For the text-containing cell, return its midpoint in (X, Y) coordinate format. 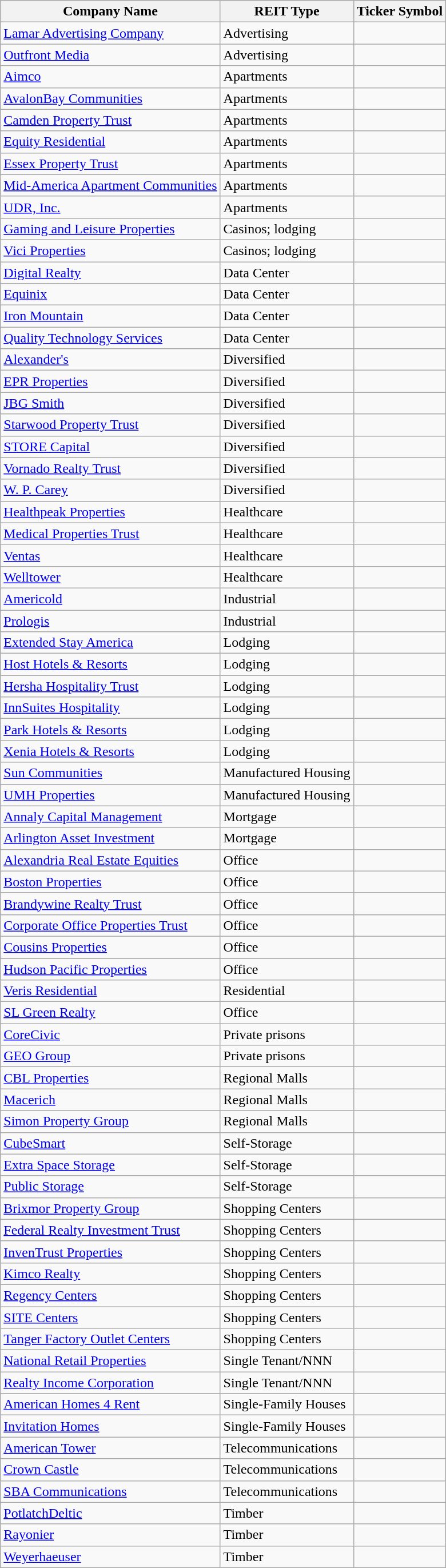
Quality Technology Services (110, 338)
National Retail Properties (110, 1361)
American Homes 4 Rent (110, 1404)
Outfront Media (110, 55)
Realty Income Corporation (110, 1383)
CoreCivic (110, 1034)
InnSuites Hospitality (110, 708)
Ventas (110, 555)
Camden Property Trust (110, 120)
REIT Type (287, 11)
SBA Communications (110, 1491)
Aimco (110, 77)
Arlington Asset Investment (110, 838)
Tanger Factory Outlet Centers (110, 1339)
Vornado Realty Trust (110, 468)
Medical Properties Trust (110, 534)
Equity Residential (110, 142)
Boston Properties (110, 882)
Macerich (110, 1100)
Public Storage (110, 1187)
Hersha Hospitality Trust (110, 686)
Company Name (110, 11)
Gaming and Leisure Properties (110, 229)
Corporate Office Properties Trust (110, 925)
AvalonBay Communities (110, 98)
UMH Properties (110, 795)
American Tower (110, 1448)
Starwood Property Trust (110, 425)
Cousins Properties (110, 947)
UDR, Inc. (110, 207)
Alexandria Real Estate Equities (110, 860)
Veris Residential (110, 991)
Equinix (110, 295)
Iron Mountain (110, 316)
JBG Smith (110, 403)
Healthpeak Properties (110, 512)
Regency Centers (110, 1295)
GEO Group (110, 1056)
Ticker Symbol (400, 11)
Sun Communities (110, 773)
Xenia Hotels & Resorts (110, 751)
W. P. Carey (110, 490)
EPR Properties (110, 381)
PotlatchDeltic (110, 1513)
SITE Centers (110, 1317)
Weyerhaeuser (110, 1557)
Brandywine Realty Trust (110, 904)
Park Hotels & Resorts (110, 730)
CubeSmart (110, 1143)
Federal Realty Investment Trust (110, 1230)
Annaly Capital Management (110, 817)
Lamar Advertising Company (110, 33)
Extra Space Storage (110, 1165)
SL Green Realty (110, 1013)
Prologis (110, 620)
Residential (287, 991)
Americold (110, 599)
Welltower (110, 577)
Simon Property Group (110, 1121)
Rayonier (110, 1535)
Extended Stay America (110, 643)
Mid-America Apartment Communities (110, 185)
Crown Castle (110, 1470)
Vici Properties (110, 250)
Digital Realty (110, 273)
Kimco Realty (110, 1273)
Brixmor Property Group (110, 1208)
Alexander's (110, 360)
CBL Properties (110, 1078)
STORE Capital (110, 447)
Hudson Pacific Properties (110, 969)
Host Hotels & Resorts (110, 664)
InvenTrust Properties (110, 1252)
Invitation Homes (110, 1426)
Essex Property Trust (110, 164)
